Locate the cell with the specified text and output its (X, Y) center coordinate. 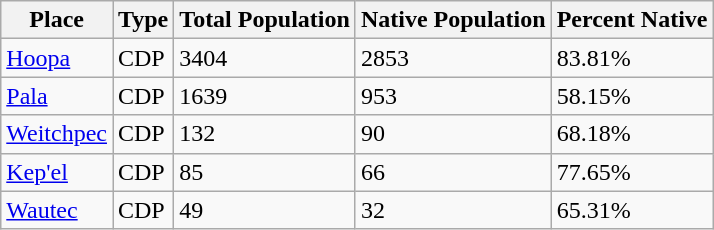
Weitchpec (57, 134)
58.15% (632, 96)
Percent Native (632, 20)
85 (265, 172)
Total Population (265, 20)
32 (453, 210)
65.31% (632, 210)
953 (453, 96)
68.18% (632, 134)
2853 (453, 58)
77.65% (632, 172)
Kep'el (57, 172)
49 (265, 210)
Pala (57, 96)
1639 (265, 96)
Hoopa (57, 58)
Place (57, 20)
66 (453, 172)
Native Population (453, 20)
Wautec (57, 210)
132 (265, 134)
90 (453, 134)
3404 (265, 58)
Type (142, 20)
83.81% (632, 58)
